Detect which cell encompasses the target text, then output its (X, Y) center coordinate. 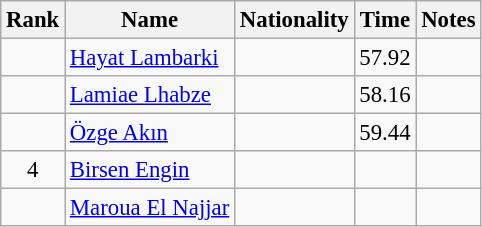
57.92 (385, 58)
Lamiae Lhabze (150, 95)
Nationality (294, 20)
Time (385, 20)
Notes (448, 20)
Hayat Lambarki (150, 58)
Birsen Engin (150, 170)
59.44 (385, 133)
Rank (33, 20)
58.16 (385, 95)
Name (150, 20)
Özge Akın (150, 133)
4 (33, 170)
Maroua El Najjar (150, 208)
